Capture the cell that displays the provided text and extract its (X, Y) central coordinate. 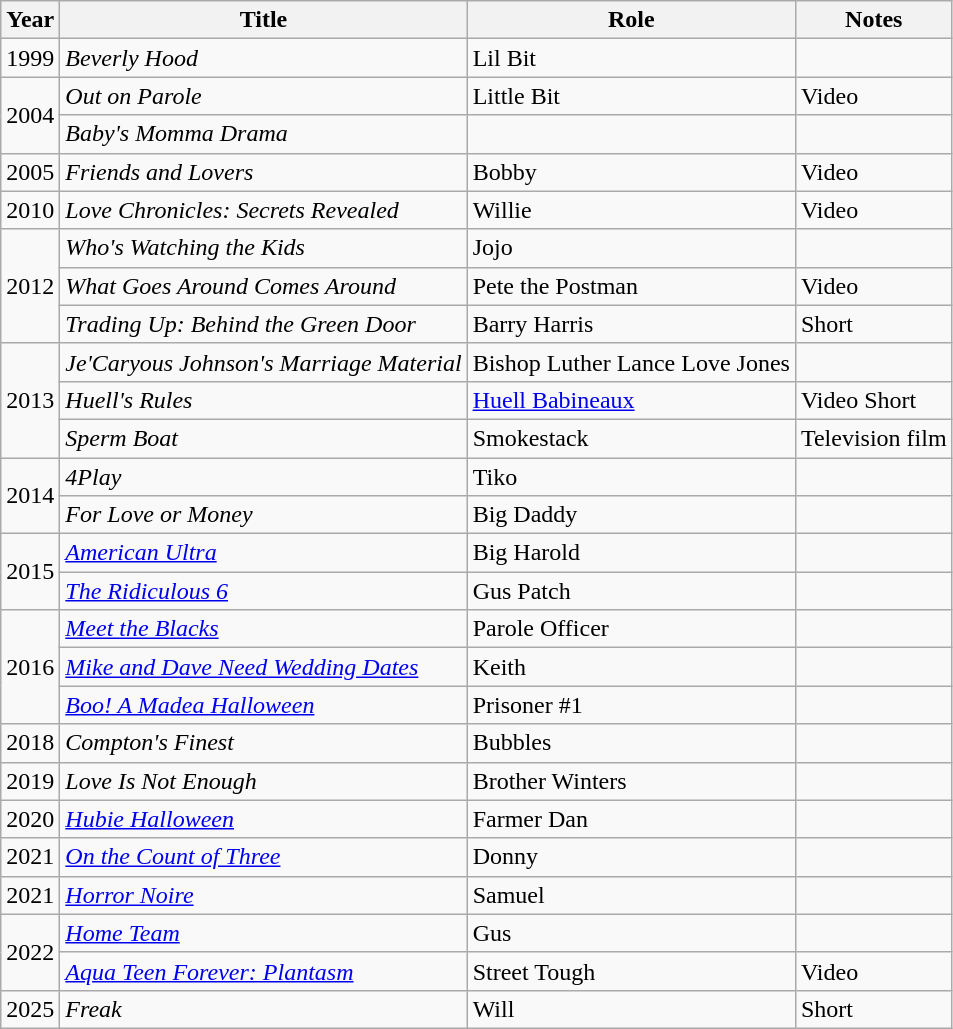
2012 (30, 286)
Friends and Lovers (264, 172)
Donny (631, 857)
2015 (30, 572)
Aqua Teen Forever: Plantasm (264, 971)
Farmer Dan (631, 819)
Who's Watching the Kids (264, 248)
2014 (30, 496)
For Love or Money (264, 515)
Lil Bit (631, 58)
Meet the Blacks (264, 629)
Beverly Hood (264, 58)
2018 (30, 743)
2025 (30, 1009)
2022 (30, 952)
Out on Parole (264, 96)
Keith (631, 667)
Smokestack (631, 438)
2010 (30, 210)
American Ultra (264, 553)
Je'Caryous Johnson's Marriage Material (264, 362)
2016 (30, 667)
Trading Up: Behind the Green Door (264, 324)
Title (264, 20)
Hubie Halloween (264, 819)
Year (30, 20)
Television film (874, 438)
Bishop Luther Lance Love Jones (631, 362)
Horror Noire (264, 895)
Samuel (631, 895)
Little Bit (631, 96)
2020 (30, 819)
Brother Winters (631, 781)
Tiko (631, 477)
Home Team (264, 933)
2004 (30, 115)
Huell Babineaux (631, 400)
Huell's Rules (264, 400)
The Ridiculous 6 (264, 591)
2019 (30, 781)
Video Short (874, 400)
Love Chronicles: Secrets Revealed (264, 210)
Willie (631, 210)
On the Count of Three (264, 857)
Big Harold (631, 553)
Baby's Momma Drama (264, 134)
Pete the Postman (631, 286)
Notes (874, 20)
Role (631, 20)
Jojo (631, 248)
Bubbles (631, 743)
Barry Harris (631, 324)
Gus Patch (631, 591)
Will (631, 1009)
Sperm Boat (264, 438)
Parole Officer (631, 629)
What Goes Around Comes Around (264, 286)
Boo! A Madea Halloween (264, 705)
Bobby (631, 172)
Compton's Finest (264, 743)
Freak (264, 1009)
Love Is Not Enough (264, 781)
Mike and Dave Need Wedding Dates (264, 667)
Street Tough (631, 971)
2005 (30, 172)
2013 (30, 400)
Big Daddy (631, 515)
Prisoner #1 (631, 705)
Gus (631, 933)
1999 (30, 58)
4Play (264, 477)
